Pinpoint the cell where the given text exists, returning its (X, Y) midpoint coordinate. 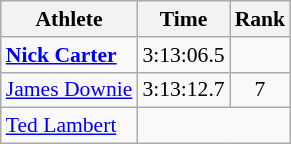
Time (183, 19)
Nick Carter (70, 55)
Ted Lambert (70, 126)
James Downie (70, 90)
Athlete (70, 19)
7 (260, 90)
3:13:06.5 (183, 55)
Rank (260, 19)
3:13:12.7 (183, 90)
